Locate the cell with the specified text and output its (x, y) center coordinate. 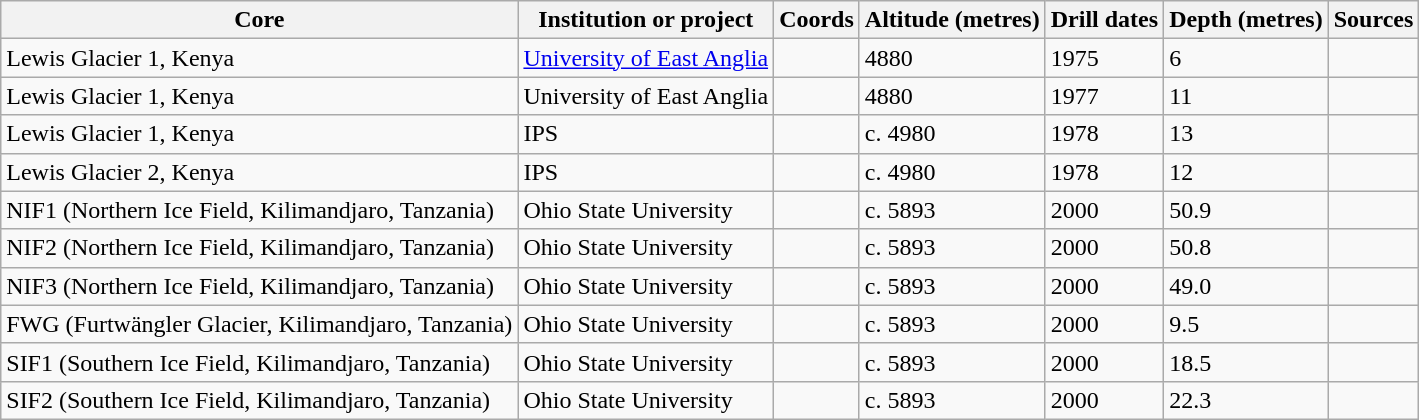
FWG (Furtwängler Glacier, Kilimandjaro, Tanzania) (260, 324)
12 (1246, 172)
9.5 (1246, 324)
Drill dates (1104, 20)
49.0 (1246, 286)
6 (1246, 58)
Altitude (metres) (952, 20)
Sources (1374, 20)
Core (260, 20)
NIF1 (Northern Ice Field, Kilimandjaro, Tanzania) (260, 210)
50.8 (1246, 248)
Depth (metres) (1246, 20)
NIF3 (Northern Ice Field, Kilimandjaro, Tanzania) (260, 286)
Coords (817, 20)
50.9 (1246, 210)
SIF1 (Southern Ice Field, Kilimandjaro, Tanzania) (260, 362)
NIF2 (Northern Ice Field, Kilimandjaro, Tanzania) (260, 248)
11 (1246, 96)
22.3 (1246, 400)
Lewis Glacier 2, Kenya (260, 172)
18.5 (1246, 362)
13 (1246, 134)
1975 (1104, 58)
SIF2 (Southern Ice Field, Kilimandjaro, Tanzania) (260, 400)
Institution or project (646, 20)
1977 (1104, 96)
